Return [x, y] of the center of cell containing provided text 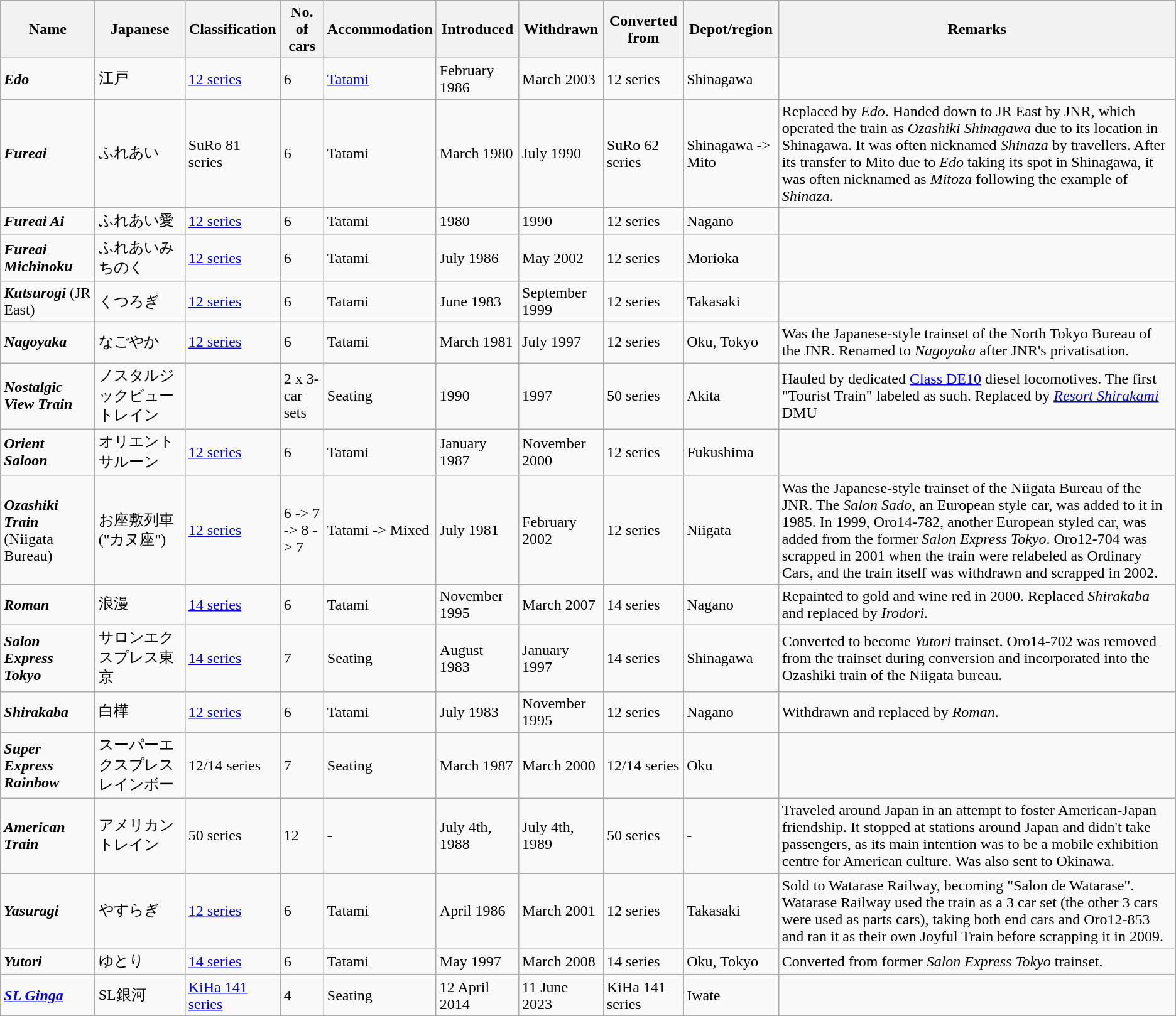
March 1987 [477, 765]
なごやか [139, 343]
お座敷列車 ("カヌ座") [139, 530]
Accommodation [379, 30]
Fureai [48, 153]
1997 [562, 396]
Fureai Michinoku [48, 258]
American Train [48, 836]
April 1986 [477, 911]
No. of cars [302, 30]
July 1981 [477, 530]
July 4th, 1989 [562, 836]
August 1983 [477, 658]
July 1997 [562, 343]
February 1986 [477, 79]
March 2003 [562, 79]
Salon Express Tokyo [48, 658]
September 1999 [562, 301]
2 x 3-car sets [302, 396]
March 2001 [562, 911]
白樺 [139, 712]
June 1983 [477, 301]
January 1997 [562, 658]
Converted from former Salon Express Tokyo trainset. [977, 962]
May 2002 [562, 258]
March 1981 [477, 343]
アメリカントレイン [139, 836]
4 [302, 995]
Converted from [643, 30]
Akita [731, 396]
SuRo 62 series [643, 153]
Classification [232, 30]
Fukushima [731, 452]
July 4th, 1988 [477, 836]
12 [302, 836]
Withdrawn [562, 30]
Introduced [477, 30]
Japanese [139, 30]
やすらぎ [139, 911]
Repainted to gold and wine red in 2000. Replaced Shirakaba and replaced by Irodori. [977, 604]
March 2007 [562, 604]
Nostalgic View Train [48, 396]
Tatami -> Mixed [379, 530]
Orient Saloon [48, 452]
Oku [731, 765]
July 1990 [562, 153]
Yasuragi [48, 911]
ふれあい [139, 153]
Niigata [731, 530]
March 2008 [562, 962]
Super Express Rainbow [48, 765]
ゆとり [139, 962]
July 1983 [477, 712]
November 2000 [562, 452]
Shinagawa -> Mito [731, 153]
March 1980 [477, 153]
Yutori [48, 962]
January 1987 [477, 452]
江戸 [139, 79]
Shirakaba [48, 712]
Edo [48, 79]
オリエントサルーン [139, 452]
Withdrawn and replaced by Roman. [977, 712]
11 June 2023 [562, 995]
Ozashiki Train (Niigata Bureau) [48, 530]
SL銀河 [139, 995]
July 1986 [477, 258]
March 2000 [562, 765]
12 April 2014 [477, 995]
Remarks [977, 30]
Nagoyaka [48, 343]
Roman [48, 604]
スーパーエクスプレスレインボー [139, 765]
Was the Japanese-style trainset of the North Tokyo Bureau of the JNR. Renamed to Nagoyaka after JNR's privatisation. [977, 343]
1980 [477, 221]
Fureai Ai [48, 221]
Morioka [731, 258]
Hauled by dedicated Class DE10 diesel locomotives. The first "Tourist Train" labeled as such. Replaced by Resort Shirakami DMU [977, 396]
6 -> 7 -> 8 -> 7 [302, 530]
February 2002 [562, 530]
SuRo 81 series [232, 153]
SL Ginga [48, 995]
May 1997 [477, 962]
Kutsurogi (JR East) [48, 301]
ふれあいみちのく [139, 258]
Iwate [731, 995]
Depot/region [731, 30]
ふれあい愛 [139, 221]
ノスタルジックビュートレイン [139, 396]
くつろぎ [139, 301]
Name [48, 30]
浪漫 [139, 604]
サロンエクスプレス東京 [139, 658]
